Pinpoint the cell where the given text exists, returning its [x, y] midpoint coordinate. 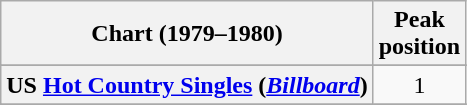
1 [419, 85]
Peakposition [419, 34]
US Hot Country Singles (Billboard) [187, 85]
Chart (1979–1980) [187, 34]
